From the cell containing the given text, extract its center point as [X, Y] coordinate. 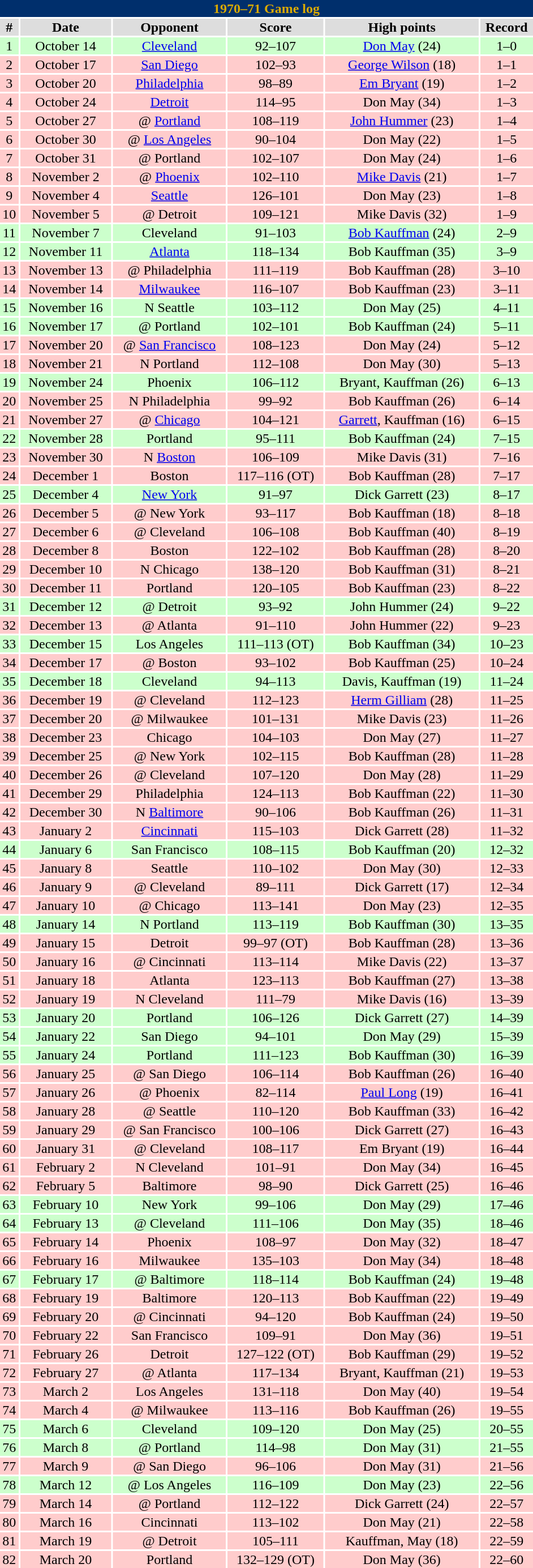
12 [9, 251]
31 [9, 606]
February 26 [66, 1354]
Dick Garrett (28) [402, 831]
19–54 [507, 1391]
43 [9, 831]
8 [9, 177]
December 5 [66, 513]
16–44 [507, 1148]
114–95 [275, 102]
100–106 [275, 1130]
20 [9, 401]
11–30 [507, 793]
102–110 [275, 177]
Dick Garrett (24) [402, 1503]
98–90 [275, 1186]
5–12 [507, 345]
18–46 [507, 1223]
71 [9, 1354]
February 13 [66, 1223]
12–32 [507, 849]
7–17 [507, 476]
35 [9, 681]
46 [9, 887]
47 [9, 905]
22 [9, 438]
Don May (28) [402, 775]
6 [9, 139]
118–134 [275, 251]
94–101 [275, 1036]
Bob Kauffman (34) [402, 644]
December 13 [66, 625]
67 [9, 1279]
16–42 [507, 1111]
75 [9, 1429]
19–49 [507, 1298]
January 20 [66, 1018]
February 10 [66, 1204]
N Chicago [170, 569]
October 24 [66, 102]
Bob Kauffman (40) [402, 532]
Kauffman, May (18) [402, 1541]
18–47 [507, 1242]
6–13 [507, 382]
64 [9, 1223]
108–119 [275, 121]
1–2 [507, 83]
30 [9, 588]
22–60 [507, 1560]
January 8 [66, 868]
127–122 (OT) [275, 1354]
90–104 [275, 139]
57 [9, 1092]
Bob Kauffman (20) [402, 849]
33 [9, 644]
15 [9, 307]
34 [9, 663]
10–23 [507, 644]
104–103 [275, 737]
Mike Davis (23) [402, 719]
90–106 [275, 812]
108–123 [275, 345]
55 [9, 1055]
63 [9, 1204]
Don May (40) [402, 1391]
25 [9, 494]
John Hummer (23) [402, 121]
54 [9, 1036]
Bryant, Kauffman (21) [402, 1373]
13 [9, 270]
101–131 [275, 719]
99–92 [275, 401]
Bob Kauffman (35) [402, 251]
January 6 [66, 849]
109–120 [275, 1429]
17–46 [507, 1204]
106–126 [275, 1018]
14 [9, 289]
Bob Kauffman (18) [402, 513]
50 [9, 962]
9–22 [507, 606]
December 20 [66, 719]
24 [9, 476]
7–15 [507, 438]
114–98 [275, 1447]
John Hummer (22) [402, 625]
51 [9, 980]
12–35 [507, 905]
16–43 [507, 1130]
11–25 [507, 700]
George Wilson (18) [402, 65]
December 26 [66, 775]
58 [9, 1111]
82–114 [275, 1092]
102–93 [275, 65]
February 22 [66, 1335]
November 25 [66, 401]
# [9, 27]
January 16 [66, 962]
March 9 [66, 1466]
21–56 [507, 1466]
November 28 [66, 438]
Dick Garrett (25) [402, 1186]
16–45 [507, 1167]
78 [9, 1485]
108–97 [275, 1242]
107–120 [275, 775]
109–91 [275, 1335]
8–19 [507, 532]
102–101 [275, 326]
1–5 [507, 139]
Mike Davis (21) [402, 177]
1–3 [507, 102]
23 [9, 457]
7–16 [507, 457]
19–53 [507, 1373]
73 [9, 1391]
January 24 [66, 1055]
John Hummer (24) [402, 606]
49 [9, 943]
December 25 [66, 756]
5–11 [507, 326]
Don May (35) [402, 1223]
8–22 [507, 588]
39 [9, 756]
113–141 [275, 905]
110–102 [275, 868]
January 26 [66, 1092]
1–1 [507, 65]
117–134 [275, 1373]
66 [9, 1261]
February 20 [66, 1317]
96–106 [275, 1466]
N Seattle [170, 307]
December 29 [66, 793]
3 [9, 83]
59 [9, 1130]
High points [402, 27]
Chicago [170, 737]
February 5 [66, 1186]
Bob Kauffman (27) [402, 980]
November 30 [66, 457]
82 [9, 1560]
9 [9, 195]
116–107 [275, 289]
December 15 [66, 644]
Don May (27) [402, 737]
December 17 [66, 663]
29 [9, 569]
Mike Davis (22) [402, 962]
27 [9, 532]
January 19 [66, 999]
13–39 [507, 999]
Mike Davis (32) [402, 214]
68 [9, 1298]
19–52 [507, 1354]
76 [9, 1447]
11–26 [507, 719]
December 12 [66, 606]
41 [9, 793]
Dick Garrett (17) [402, 887]
March 6 [66, 1429]
7 [9, 158]
November 7 [66, 233]
111–106 [275, 1223]
89–111 [275, 887]
45 [9, 868]
October 31 [66, 158]
74 [9, 1410]
60 [9, 1148]
March 19 [66, 1541]
9–23 [507, 625]
22–56 [507, 1485]
109–121 [275, 214]
12–34 [507, 887]
115–103 [275, 831]
3–11 [507, 289]
13–38 [507, 980]
80 [9, 1522]
2–9 [507, 233]
November 27 [66, 420]
138–120 [275, 569]
Garrett, Kauffman (16) [402, 420]
January 29 [66, 1130]
January 25 [66, 1074]
December 8 [66, 550]
117–116 (OT) [275, 476]
17 [9, 345]
37 [9, 719]
December 23 [66, 737]
1970–71 Game log [266, 8]
65 [9, 1242]
108–117 [275, 1148]
11–24 [507, 681]
20–55 [507, 1429]
95–111 [275, 438]
108–115 [275, 849]
16–39 [507, 1055]
November 16 [66, 307]
October 14 [66, 46]
4–11 [507, 307]
Don May (22) [402, 139]
6–15 [507, 420]
28 [9, 550]
11–27 [507, 737]
November 20 [66, 345]
5 [9, 121]
February 14 [66, 1242]
91–103 [275, 233]
N Philadelphia [170, 401]
10–24 [507, 663]
111–119 [275, 270]
December 30 [66, 812]
91–97 [275, 494]
22–58 [507, 1522]
2 [9, 65]
November 13 [66, 270]
91–110 [275, 625]
October 17 [66, 65]
November 2 [66, 177]
December 4 [66, 494]
48 [9, 924]
16–46 [507, 1186]
1–9 [507, 214]
@ Philadelphia [170, 270]
January 31 [66, 1148]
8–17 [507, 494]
69 [9, 1317]
1–8 [507, 195]
113–119 [275, 924]
11 [9, 233]
101–91 [275, 1167]
42 [9, 812]
December 10 [66, 569]
93–117 [275, 513]
123–113 [275, 980]
18–48 [507, 1261]
32 [9, 625]
38 [9, 737]
Score [275, 27]
93–102 [275, 663]
1–6 [507, 158]
Don May (21) [402, 1522]
112–123 [275, 700]
113–102 [275, 1522]
8–20 [507, 550]
January 15 [66, 943]
January 14 [66, 924]
131–118 [275, 1391]
70 [9, 1335]
Record [507, 27]
Mike Davis (16) [402, 999]
N Boston [170, 457]
15–39 [507, 1036]
81 [9, 1541]
16 [9, 326]
January 9 [66, 887]
Bryant, Kauffman (26) [402, 382]
October 20 [66, 83]
November 17 [66, 326]
@ Boston [170, 663]
93–92 [275, 606]
116–109 [275, 1485]
December 11 [66, 588]
Herm Gilliam (28) [402, 700]
44 [9, 849]
Opponent [170, 27]
102–115 [275, 756]
18 [9, 364]
11–29 [507, 775]
1–0 [507, 46]
Mike Davis (31) [402, 457]
1–7 [507, 177]
Bob Kauffman (31) [402, 569]
19–50 [507, 1317]
February 2 [66, 1167]
111–123 [275, 1055]
122–102 [275, 550]
December 19 [66, 700]
112–108 [275, 364]
February 19 [66, 1298]
November 11 [66, 251]
14–39 [507, 1018]
13–36 [507, 943]
Bob Kauffman (29) [402, 1354]
102–107 [275, 158]
92–107 [275, 46]
February 27 [66, 1373]
94–120 [275, 1317]
@ Baltimore [170, 1279]
16–41 [507, 1092]
132–129 (OT) [275, 1560]
113–114 [275, 962]
December 1 [66, 476]
16–40 [507, 1074]
March 4 [66, 1410]
Bob Kauffman (25) [402, 663]
6–14 [507, 401]
11–31 [507, 812]
79 [9, 1503]
52 [9, 999]
99–106 [275, 1204]
November 24 [66, 382]
3–9 [507, 251]
4 [9, 102]
Dick Garrett (23) [402, 494]
118–114 [275, 1279]
January 22 [66, 1036]
77 [9, 1466]
Davis, Kauffman (19) [402, 681]
13–37 [507, 962]
36 [9, 700]
19–51 [507, 1335]
January 28 [66, 1111]
November 21 [66, 364]
40 [9, 775]
1–4 [507, 121]
106–108 [275, 532]
October 27 [66, 121]
106–112 [275, 382]
8–18 [507, 513]
February 16 [66, 1261]
Bob Kauffman (33) [402, 1111]
22–59 [507, 1541]
94–113 [275, 681]
26 [9, 513]
19 [9, 382]
February 17 [66, 1279]
12–33 [507, 868]
21 [9, 420]
98–89 [275, 83]
December 6 [66, 532]
62 [9, 1186]
December 18 [66, 681]
105–111 [275, 1541]
1 [9, 46]
March 14 [66, 1503]
Paul Long (19) [402, 1092]
March 8 [66, 1447]
11–28 [507, 756]
13–35 [507, 924]
120–105 [275, 588]
March 20 [66, 1560]
10 [9, 214]
72 [9, 1373]
103–112 [275, 307]
111–79 [275, 999]
106–109 [275, 457]
113–116 [275, 1410]
January 18 [66, 980]
120–113 [275, 1298]
126–101 [275, 195]
112–122 [275, 1503]
January 2 [66, 831]
56 [9, 1074]
November 5 [66, 214]
110–120 [275, 1111]
104–121 [275, 420]
61 [9, 1167]
53 [9, 1018]
Don May (32) [402, 1242]
99–97 (OT) [275, 943]
135–103 [275, 1261]
22–57 [507, 1503]
21–55 [507, 1447]
111–113 (OT) [275, 644]
November 14 [66, 289]
N Baltimore [170, 812]
5–13 [507, 364]
March 2 [66, 1391]
3–10 [507, 270]
Date [66, 27]
January 10 [66, 905]
19–48 [507, 1279]
8–21 [507, 569]
March 12 [66, 1485]
11–32 [507, 831]
19–55 [507, 1410]
124–113 [275, 793]
November 4 [66, 195]
106–114 [275, 1074]
March 16 [66, 1522]
@ Seattle [170, 1111]
October 30 [66, 139]
